Capture the cell that displays the provided text and extract its (x, y) central coordinate. 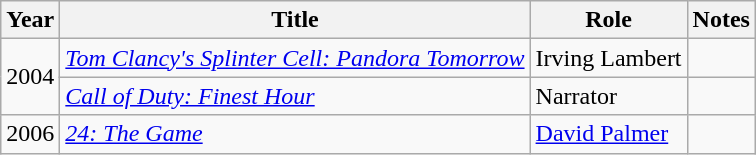
Notes (721, 20)
David Palmer (608, 134)
Year (30, 20)
Narrator (608, 96)
2004 (30, 77)
Role (608, 20)
Call of Duty: Finest Hour (295, 96)
24: The Game (295, 134)
Tom Clancy's Splinter Cell: Pandora Tomorrow (295, 58)
Title (295, 20)
2006 (30, 134)
Irving Lambert (608, 58)
